Extract the (x, y) coordinate from the center of the cell holding the provided text.  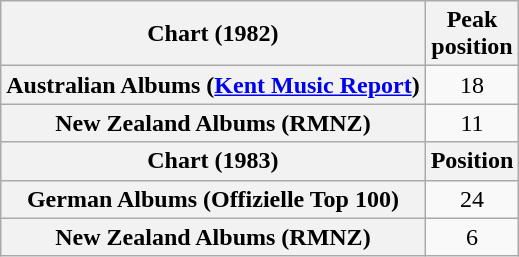
German Albums (Offizielle Top 100) (213, 199)
11 (472, 123)
Peakposition (472, 34)
Position (472, 161)
6 (472, 237)
Chart (1982) (213, 34)
Chart (1983) (213, 161)
24 (472, 199)
18 (472, 85)
Australian Albums (Kent Music Report) (213, 85)
